Locate the cell with the specified text and output its (X, Y) center coordinate. 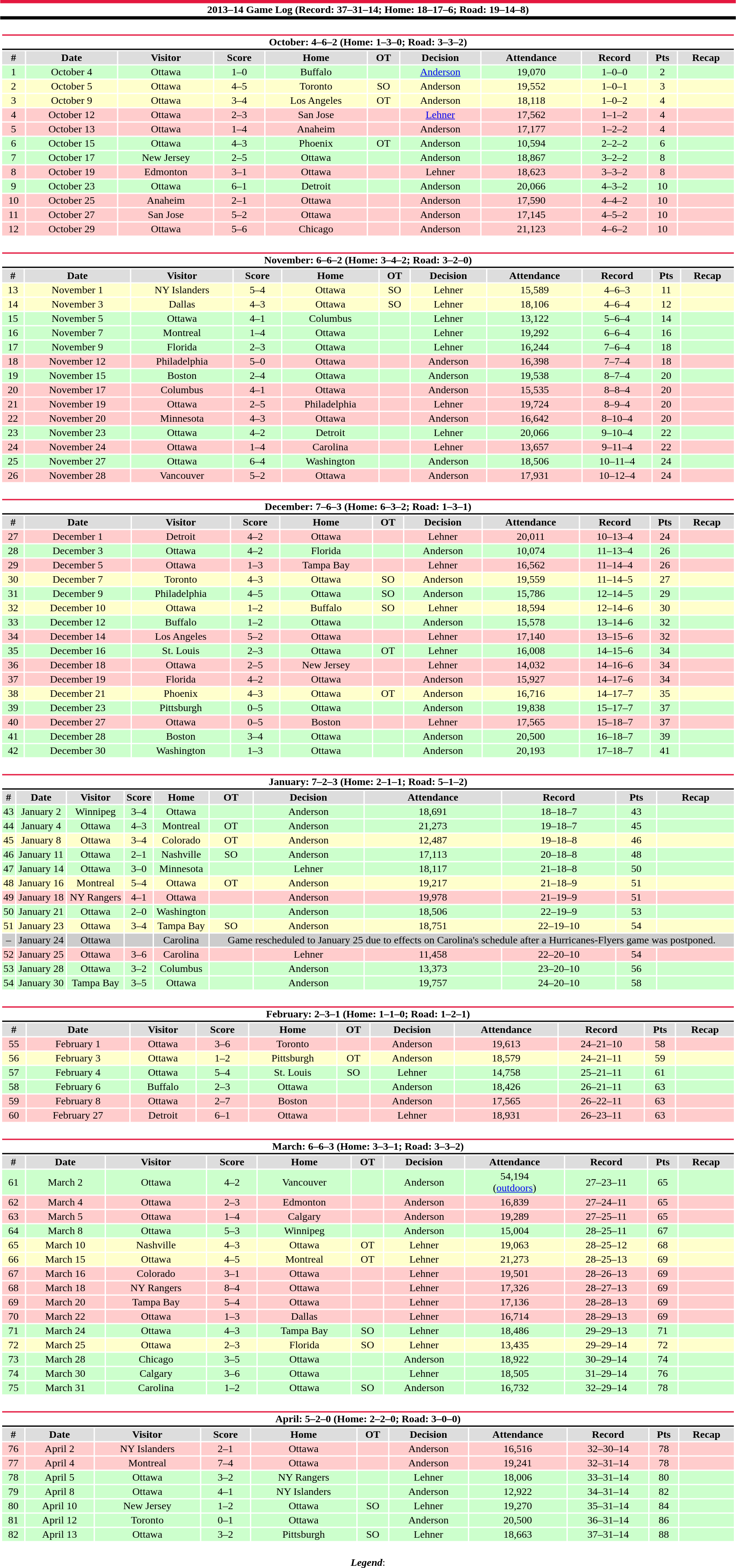
17,562 (531, 115)
11–13–4 (615, 551)
7–6–4 (617, 347)
February 4 (78, 1072)
81 (13, 1520)
18–18–7 (559, 812)
7–4 (225, 1463)
54,194(outdoors) (515, 1182)
31 (13, 594)
25–21–11 (602, 1072)
11,458 (433, 955)
December 19 (78, 680)
16,732 (515, 1388)
January 14 (41, 869)
18,106 (534, 304)
November 5 (77, 319)
1–0–1 (615, 86)
28–28–13 (606, 1302)
November 7 (77, 333)
– (9, 940)
27–23–11 (606, 1182)
17,113 (433, 854)
22–19–9 (559, 911)
64 (13, 1231)
15,786 (531, 594)
October 27 (72, 215)
16,839 (515, 1202)
January 23 (41, 926)
13,373 (433, 968)
1–0–2 (615, 101)
18,006 (518, 1477)
December 12 (78, 622)
November 9 (77, 347)
October 4 (72, 72)
15,589 (534, 290)
9–10–4 (617, 433)
2–4 (257, 376)
4–3–2 (615, 186)
19,757 (433, 983)
19,070 (531, 72)
22–19–10 (559, 926)
February: 2–3–1 (Home: 1–1–0; Road: 1–2–1) (368, 1014)
38 (13, 693)
January 8 (41, 840)
10–12–4 (617, 475)
14–15–6 (615, 651)
28–29–13 (606, 1316)
17,590 (531, 200)
16,398 (534, 361)
November 28 (77, 475)
18,931 (506, 1116)
14,032 (531, 665)
15,578 (531, 622)
December 21 (78, 693)
10–13–4 (615, 537)
March 8 (65, 1231)
January 11 (41, 854)
14,758 (506, 1072)
16,516 (518, 1449)
19,552 (531, 86)
7 (13, 158)
November 19 (77, 404)
14–17–7 (615, 693)
17,931 (534, 475)
57 (14, 1072)
28–25–13 (606, 1259)
March 16 (65, 1274)
March 30 (65, 1373)
47 (9, 869)
29–29–14 (606, 1345)
13–14–6 (615, 622)
5–0 (257, 361)
December 7 (78, 579)
October 15 (72, 143)
15 (13, 319)
December 30 (78, 750)
19,838 (531, 708)
5–6 (240, 229)
17,136 (515, 1302)
24–20–10 (559, 983)
March 2 (65, 1182)
3–0 (139, 869)
75 (13, 1388)
19,538 (534, 376)
December 5 (78, 565)
19,724 (534, 404)
December 16 (78, 651)
1–0–0 (615, 72)
18,623 (531, 172)
January 16 (41, 883)
April 10 (60, 1506)
19,241 (518, 1463)
23 (13, 433)
3–3–2 (615, 172)
16,642 (534, 418)
18,426 (506, 1087)
16,716 (531, 693)
20,011 (531, 537)
30–29–14 (606, 1360)
November 3 (77, 304)
Game rescheduled to January 25 due to effects on Carolina's schedule after a Hurricanes-Flyers game was postponed. (472, 940)
15–17–7 (615, 708)
10,594 (531, 143)
15,535 (534, 390)
18,751 (433, 926)
3–2–2 (615, 158)
17–18–7 (615, 750)
October 12 (72, 115)
32–31–14 (608, 1463)
April: 5–2–0 (Home: 2–2–0; Road: 3–0–0) (368, 1419)
November 12 (77, 361)
9–11–4 (617, 447)
24–21–10 (602, 1044)
12,922 (518, 1492)
April 2 (60, 1449)
5–6–4 (617, 319)
April 8 (60, 1492)
4–6–4 (617, 304)
9 (13, 186)
January 28 (41, 968)
February 8 (78, 1101)
44 (9, 826)
October 9 (72, 101)
18,663 (518, 1534)
February 27 (78, 1116)
19–18–8 (559, 840)
28–25–11 (606, 1231)
14–16–6 (615, 665)
March 15 (65, 1259)
26–22–11 (602, 1101)
March 31 (65, 1388)
2–2–2 (615, 143)
November 1 (77, 290)
10,074 (531, 551)
18,118 (531, 101)
December 27 (78, 722)
November 24 (77, 447)
4–6–3 (617, 290)
20,193 (531, 750)
17,140 (531, 636)
March 28 (65, 1360)
70 (13, 1316)
13,435 (515, 1345)
April 4 (60, 1463)
February 1 (78, 1044)
January 24 (41, 940)
18,922 (515, 1360)
18,117 (433, 869)
November 15 (77, 376)
December 18 (78, 665)
2–0 (139, 911)
62 (13, 1202)
18,691 (433, 812)
December 3 (78, 551)
19,217 (433, 883)
42 (13, 750)
January: 7–2–3 (Home: 2–1–1; Road: 5–1–2) (368, 782)
8–4 (232, 1288)
October 29 (72, 229)
5–3 (232, 1231)
15,004 (515, 1231)
16–18–7 (615, 737)
18,867 (531, 158)
18,579 (506, 1058)
November 27 (77, 462)
16,714 (515, 1316)
52 (9, 955)
84 (664, 1506)
December 14 (78, 636)
13,657 (534, 447)
34–31–14 (608, 1492)
4–4–2 (615, 200)
19,289 (515, 1217)
73 (13, 1360)
40 (13, 722)
26–21–11 (602, 1087)
6–4 (257, 462)
December: 7–6–3 (Home: 6–3–2; Road: 1–3–1) (368, 507)
21–18–9 (559, 883)
17,326 (515, 1288)
22–20–10 (559, 955)
28–27–13 (606, 1288)
18,505 (515, 1373)
17,177 (531, 129)
19,501 (515, 1274)
March 22 (65, 1316)
33–31–14 (608, 1477)
19 (13, 376)
77 (13, 1463)
January 21 (41, 911)
8–7–4 (617, 376)
December 1 (78, 537)
25 (13, 462)
66 (13, 1259)
36–31–14 (608, 1520)
15,927 (531, 680)
March 10 (65, 1245)
19,292 (534, 333)
79 (13, 1492)
20–18–8 (559, 854)
March 20 (65, 1302)
5 (13, 129)
January 4 (41, 826)
6–6–4 (617, 333)
November: 6–6–2 (Home: 3–4–2; Road: 3–2–0) (368, 260)
19,559 (531, 579)
37–31–14 (608, 1534)
21,123 (531, 229)
26–23–11 (602, 1116)
19,613 (506, 1044)
35–31–14 (608, 1506)
0–1 (225, 1520)
January 18 (41, 898)
1–0 (240, 72)
October 5 (72, 86)
16,008 (531, 651)
8–9–4 (617, 404)
14–17–6 (615, 680)
November 20 (77, 418)
31–29–14 (606, 1373)
28 (13, 551)
18,594 (531, 608)
December 10 (78, 608)
December 9 (78, 594)
16,244 (534, 347)
October 23 (72, 186)
November 17 (77, 390)
36 (13, 665)
February 6 (78, 1087)
49 (9, 898)
17 (13, 347)
19,063 (515, 1245)
January 25 (41, 955)
16,562 (531, 565)
March: 6–6–3 (Home: 3–3–1; Road: 3–3–2) (368, 1146)
October 13 (72, 129)
12,487 (433, 840)
March 4 (65, 1202)
21 (13, 404)
4–6–2 (615, 229)
28–26–13 (606, 1274)
October 17 (72, 158)
8–10–4 (617, 418)
April 13 (60, 1534)
60 (14, 1116)
1 (13, 72)
29–29–13 (606, 1331)
October 25 (72, 200)
13,122 (534, 319)
86 (664, 1520)
8–8–4 (617, 390)
15–18–7 (615, 722)
19,978 (433, 898)
12–14–5 (615, 594)
4–5–2 (615, 215)
12–14–6 (615, 608)
2–7 (222, 1101)
13 (13, 290)
18,486 (515, 1331)
March 5 (65, 1217)
April 5 (60, 1477)
March 25 (65, 1345)
10–11–4 (617, 462)
December 28 (78, 737)
32–29–14 (606, 1388)
17,145 (531, 215)
October 19 (72, 172)
April 12 (60, 1520)
27–24–11 (606, 1202)
32–30–14 (608, 1449)
December 23 (78, 708)
11–14–5 (615, 579)
13–15–6 (615, 636)
33 (13, 622)
October: 4–6–2 (Home: 1–3–0; Road: 3–3–2) (368, 42)
March 24 (65, 1331)
February 3 (78, 1058)
28–25–12 (606, 1245)
27–25–11 (606, 1217)
23–20–10 (559, 968)
19–18–7 (559, 826)
24–21–11 (602, 1058)
21–18–8 (559, 869)
11–14–4 (615, 565)
1–1–2 (615, 115)
19,270 (518, 1506)
1–2–2 (615, 129)
January 30 (41, 983)
88 (664, 1534)
21–19–9 (559, 898)
7–7–4 (617, 361)
2013–14 Game Log (Record: 37–31–14; Home: 18–17–6; Road: 19–14–8) (368, 10)
January 2 (41, 812)
November 23 (77, 433)
55 (14, 1044)
March 18 (65, 1288)
